Extract the [x, y] coordinate from the center of the cell holding the provided text.  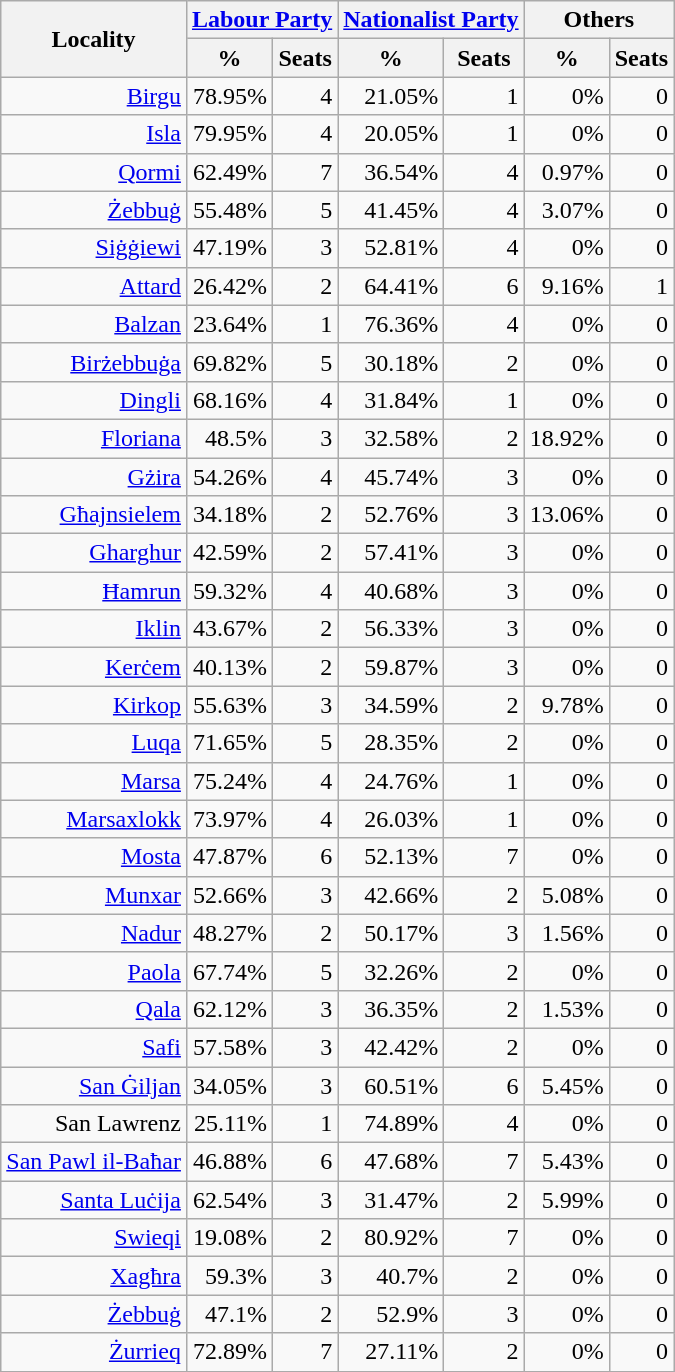
69.82% [229, 362]
34.59% [391, 705]
Xagħra [94, 1276]
52.66% [229, 895]
Qala [94, 1009]
46.88% [229, 1162]
Gharghur [94, 553]
79.95% [229, 134]
73.97% [229, 819]
60.51% [391, 1085]
Siġġiewi [94, 248]
Labour Party [262, 20]
25.11% [229, 1124]
9.78% [566, 705]
75.24% [229, 781]
47.19% [229, 248]
71.65% [229, 743]
40.13% [229, 667]
San Lawrenz [94, 1124]
42.59% [229, 553]
78.95% [229, 96]
28.35% [391, 743]
Santa Luċija [94, 1200]
36.54% [391, 172]
52.9% [391, 1314]
13.06% [566, 515]
45.74% [391, 477]
Nationalist Party [431, 20]
72.89% [229, 1352]
59.3% [229, 1276]
Balzan [94, 324]
Kerċem [94, 667]
54.26% [229, 477]
Safi [94, 1047]
26.42% [229, 286]
Ħamrun [94, 591]
31.84% [391, 400]
Għajnsielem [94, 515]
18.92% [566, 438]
52.76% [391, 515]
20.05% [391, 134]
19.08% [229, 1238]
Locality [94, 39]
59.87% [391, 667]
23.64% [229, 324]
Iklin [94, 629]
21.05% [391, 96]
Qormi [94, 172]
43.67% [229, 629]
5.45% [566, 1085]
42.66% [391, 895]
30.18% [391, 362]
Munxar [94, 895]
Kirkop [94, 705]
Gżira [94, 477]
Żurrieq [94, 1352]
Attard [94, 286]
Dingli [94, 400]
Marsaxlokk [94, 819]
San Pawl il-Baħar [94, 1162]
Birżebbuġa [94, 362]
52.81% [391, 248]
Swieqi [94, 1238]
41.45% [391, 210]
32.26% [391, 971]
55.48% [229, 210]
34.05% [229, 1085]
48.5% [229, 438]
59.32% [229, 591]
48.27% [229, 933]
42.42% [391, 1047]
47.87% [229, 857]
56.33% [391, 629]
36.35% [391, 1009]
Isla [94, 134]
Luqa [94, 743]
Floriana [94, 438]
0.97% [566, 172]
50.17% [391, 933]
Birgu [94, 96]
26.03% [391, 819]
57.41% [391, 553]
5.43% [566, 1162]
Marsa [94, 781]
Mosta [94, 857]
24.76% [391, 781]
47.68% [391, 1162]
27.11% [391, 1352]
9.16% [566, 286]
32.58% [391, 438]
80.92% [391, 1238]
62.12% [229, 1009]
68.16% [229, 400]
62.54% [229, 1200]
Paola [94, 971]
5.08% [566, 895]
52.13% [391, 857]
San Ġiljan [94, 1085]
3.07% [566, 210]
5.99% [566, 1200]
62.49% [229, 172]
31.47% [391, 1200]
40.7% [391, 1276]
1.56% [566, 933]
Others [598, 20]
40.68% [391, 591]
74.89% [391, 1124]
76.36% [391, 324]
1.53% [566, 1009]
57.58% [229, 1047]
64.41% [391, 286]
Nadur [94, 933]
47.1% [229, 1314]
34.18% [229, 515]
55.63% [229, 705]
67.74% [229, 971]
